Capture the cell that displays the provided text and extract its [x, y] central coordinate. 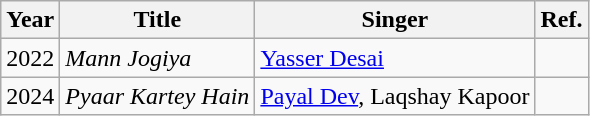
Yasser Desai [395, 58]
Title [158, 20]
Singer [395, 20]
Year [30, 20]
Mann Jogiya [158, 58]
Payal Dev, Laqshay Kapoor [395, 96]
Pyaar Kartey Hain [158, 96]
2024 [30, 96]
Ref. [562, 20]
2022 [30, 58]
